Search for the cell housing the specified text and yield its (X, Y) center coordinate. 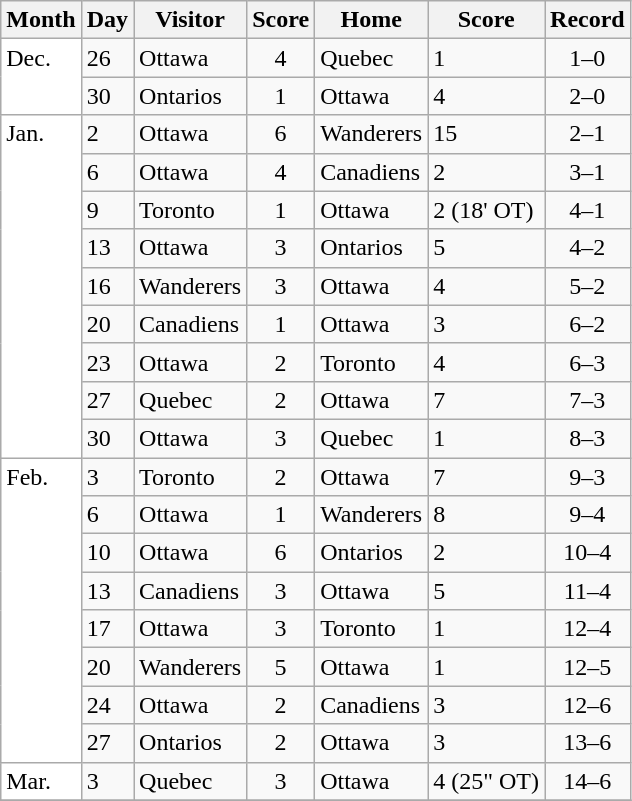
Jan. (41, 286)
Month (41, 20)
Feb. (41, 610)
5–2 (588, 286)
13–6 (588, 743)
Mar. (41, 781)
2–0 (588, 96)
Record (588, 20)
6–2 (588, 324)
Day (107, 20)
6–3 (588, 362)
10 (107, 553)
23 (107, 362)
11–4 (588, 591)
9–4 (588, 515)
2 (18' OT) (486, 210)
4 (25" OT) (486, 781)
24 (107, 705)
12–6 (588, 705)
8 (486, 515)
12–5 (588, 667)
10–4 (588, 553)
Home (372, 20)
14–6 (588, 781)
15 (486, 134)
1–0 (588, 58)
8–3 (588, 438)
12–4 (588, 629)
9 (107, 210)
2–1 (588, 134)
4–2 (588, 248)
3–1 (588, 172)
9–3 (588, 477)
7–3 (588, 400)
17 (107, 629)
Dec. (41, 77)
4–1 (588, 210)
Visitor (190, 20)
26 (107, 58)
16 (107, 286)
